From the cell containing the given text, extract its center point as (X, Y) coordinate. 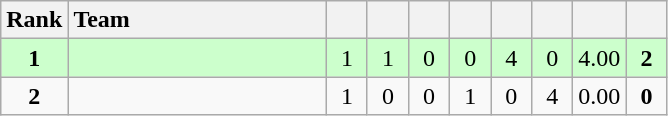
Rank (34, 20)
0.00 (600, 96)
4.00 (600, 58)
Team (198, 20)
